Scan for the cell matching the given text and deliver its (x, y) coordinate at center. 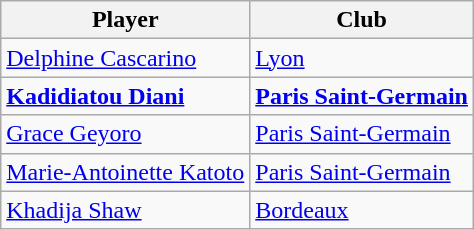
Delphine Cascarino (126, 58)
Player (126, 20)
Bordeaux (362, 210)
Club (362, 20)
Grace Geyoro (126, 134)
Kadidiatou Diani (126, 96)
Khadija Shaw (126, 210)
Lyon (362, 58)
Marie-Antoinette Katoto (126, 172)
